Search for the cell housing the specified text and yield its [X, Y] center coordinate. 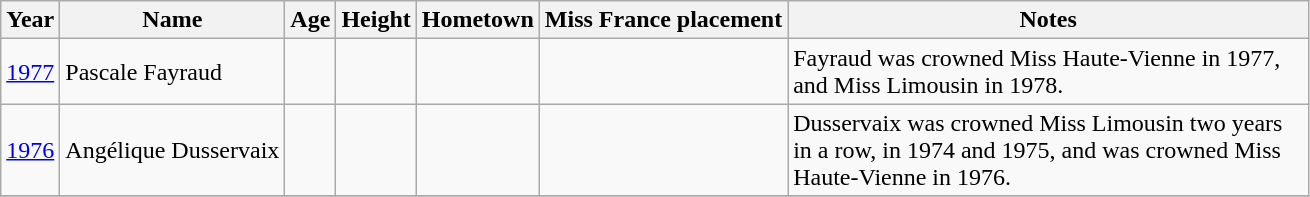
Height [376, 20]
Miss France placement [663, 20]
Fayraud was crowned Miss Haute-Vienne in 1977, and Miss Limousin in 1978. [1048, 72]
Year [30, 20]
Hometown [478, 20]
1977 [30, 72]
Notes [1048, 20]
Pascale Fayraud [172, 72]
1976 [30, 150]
Name [172, 20]
Angélique Dusservaix [172, 150]
Dusservaix was crowned Miss Limousin two years in a row, in 1974 and 1975, and was crowned Miss Haute-Vienne in 1976. [1048, 150]
Age [310, 20]
